Determine the (X, Y) coordinate at the center of the cell enclosing the given text.  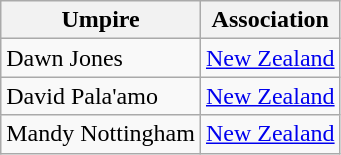
Mandy Nottingham (101, 134)
Umpire (101, 20)
David Pala'amo (101, 96)
Dawn Jones (101, 58)
Association (270, 20)
